Return [X, Y] of the center of cell containing provided text 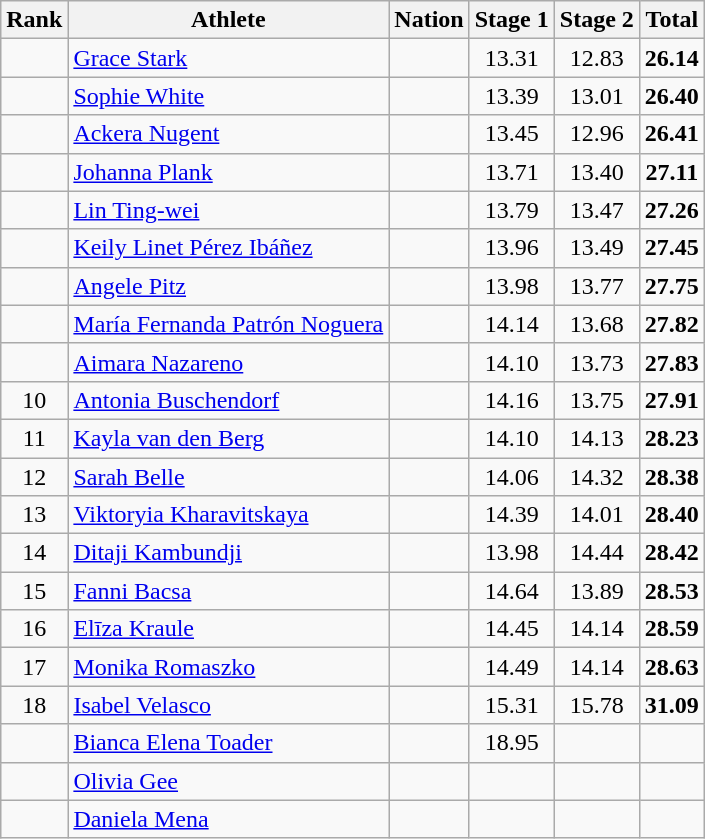
14.32 [596, 477]
27.11 [672, 172]
Ditaji Kambundji [228, 553]
María Fernanda Patrón Noguera [228, 324]
27.91 [672, 400]
15.31 [512, 705]
13.49 [596, 248]
Total [672, 20]
13.89 [596, 591]
14.06 [512, 477]
Isabel Velasco [228, 705]
26.14 [672, 58]
Grace Stark [228, 58]
13.68 [596, 324]
14.16 [512, 400]
Stage 2 [596, 20]
Kayla van den Berg [228, 438]
14.49 [512, 667]
28.63 [672, 667]
31.09 [672, 705]
14.45 [512, 629]
Sophie White [228, 96]
Elīza Kraule [228, 629]
27.45 [672, 248]
27.26 [672, 210]
Monika Romaszko [228, 667]
26.40 [672, 96]
Antonia Buschendorf [228, 400]
Daniela Mena [228, 819]
Angele Pitz [228, 286]
10 [34, 400]
28.40 [672, 515]
13.96 [512, 248]
14 [34, 553]
13.75 [596, 400]
18 [34, 705]
14.13 [596, 438]
Athlete [228, 20]
Keily Linet Pérez Ibáñez [228, 248]
13.47 [596, 210]
28.42 [672, 553]
14.39 [512, 515]
13 [34, 515]
Lin Ting-wei [228, 210]
Viktoryia Kharavitskaya [228, 515]
Johanna Plank [228, 172]
Aimara Nazareno [228, 362]
Ackera Nugent [228, 134]
28.59 [672, 629]
17 [34, 667]
14.01 [596, 515]
12.83 [596, 58]
28.53 [672, 591]
18.95 [512, 743]
Nation [429, 20]
15 [34, 591]
12.96 [596, 134]
27.83 [672, 362]
13.01 [596, 96]
15.78 [596, 705]
13.31 [512, 58]
Olivia Gee [228, 781]
12 [34, 477]
27.75 [672, 286]
Rank [34, 20]
13.71 [512, 172]
16 [34, 629]
13.45 [512, 134]
Fanni Bacsa [228, 591]
13.40 [596, 172]
14.64 [512, 591]
Sarah Belle [228, 477]
Bianca Elena Toader [228, 743]
14.44 [596, 553]
13.39 [512, 96]
27.82 [672, 324]
Stage 1 [512, 20]
13.77 [596, 286]
13.79 [512, 210]
28.23 [672, 438]
28.38 [672, 477]
13.73 [596, 362]
11 [34, 438]
26.41 [672, 134]
